For the text-containing cell, return its midpoint in (x, y) coordinate format. 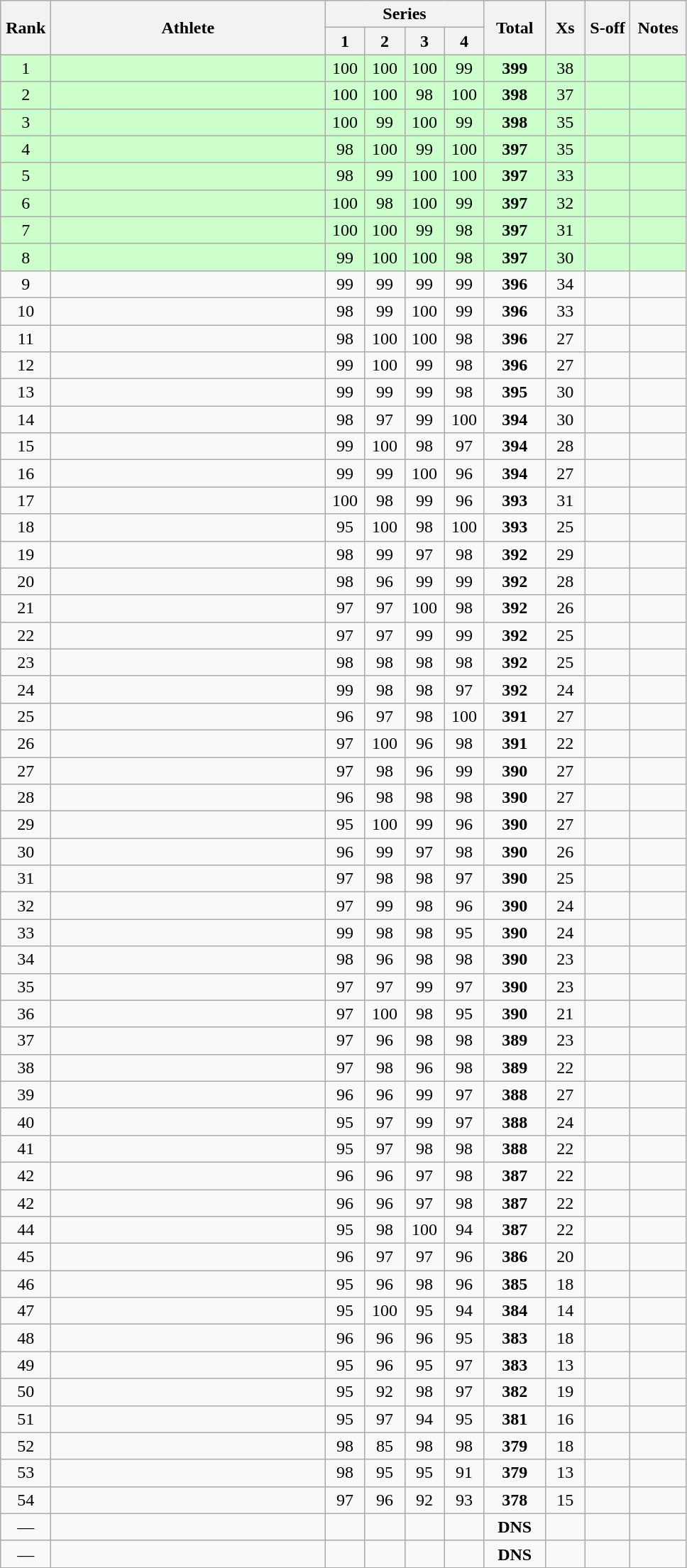
Series (405, 14)
47 (26, 1311)
41 (26, 1148)
39 (26, 1095)
S-off (608, 28)
46 (26, 1284)
7 (26, 230)
399 (515, 68)
385 (515, 1284)
Xs (565, 28)
11 (26, 339)
91 (464, 1473)
85 (385, 1446)
381 (515, 1419)
45 (26, 1257)
5 (26, 176)
378 (515, 1500)
44 (26, 1230)
8 (26, 257)
52 (26, 1446)
Athlete (188, 28)
17 (26, 500)
384 (515, 1311)
382 (515, 1392)
Rank (26, 28)
10 (26, 311)
36 (26, 1014)
49 (26, 1365)
51 (26, 1419)
9 (26, 284)
Notes (659, 28)
50 (26, 1392)
93 (464, 1500)
386 (515, 1257)
54 (26, 1500)
12 (26, 366)
395 (515, 393)
Total (515, 28)
53 (26, 1473)
6 (26, 203)
48 (26, 1338)
40 (26, 1122)
